Pinpoint the cell where the given text exists, returning its [x, y] midpoint coordinate. 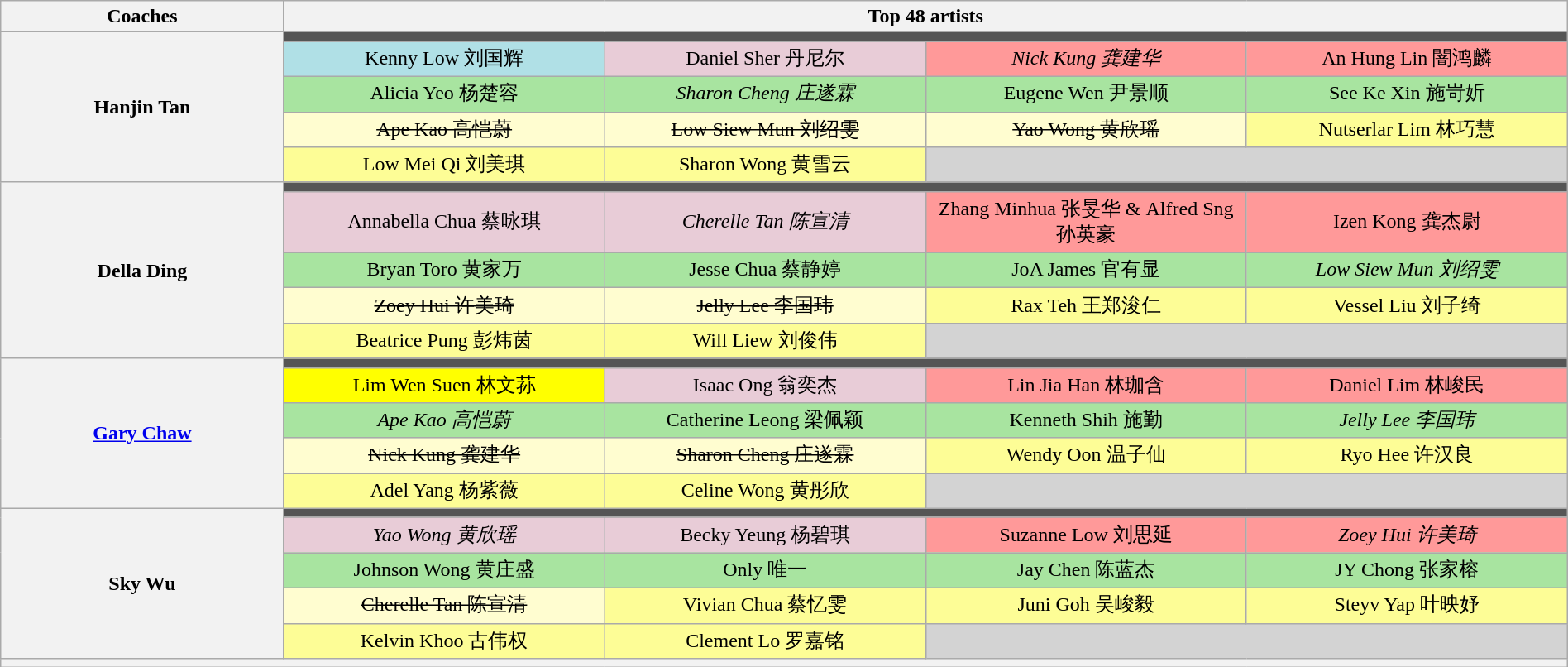
Rax Teh 王郑浚仁 [1086, 306]
Alicia Yeo 杨楚容 [444, 94]
Juni Goh 吴峻毅 [1086, 606]
Vivian Chua 蔡忆雯 [765, 606]
Ryo Hee 许汉良 [1407, 455]
Celine Wong 黄彤欣 [765, 492]
Jay Chen 陈蓝杰 [1086, 571]
Della Ding [142, 270]
Daniel Lim 林峻民 [1407, 386]
Will Liew 刘俊伟 [765, 341]
Hanjin Tan [142, 108]
Gary Chaw [142, 434]
Sky Wu [142, 583]
Top 48 artists [925, 17]
Izen Kong 龚杰尉 [1407, 222]
Vessel Liu 刘子绮 [1407, 306]
Annabella Chua 蔡咏琪 [444, 222]
Becky Yeung 杨碧琪 [765, 535]
Only 唯一 [765, 571]
See Ke Xin 施岢妡 [1407, 94]
An Hung Lin 闇鸿麟 [1407, 60]
JoA James 官有显 [1086, 270]
Lin Jia Han 林珈含 [1086, 386]
Clement Lo 罗嘉铭 [765, 641]
Low Mei Qi 刘美琪 [444, 166]
Beatrice Pung 彭炜茵 [444, 341]
Suzanne Low 刘思延 [1086, 535]
Kelvin Khoo 古伟权 [444, 641]
Steyv Yap 叶映妤 [1407, 606]
Catherine Leong 梁佩颖 [765, 420]
JY Chong 张家榕 [1407, 571]
Lim Wen Suen 林文荪 [444, 386]
Jesse Chua 蔡静婷 [765, 270]
Adel Yang 杨紫薇 [444, 492]
Daniel Sher 丹尼尔 [765, 60]
Eugene Wen 尹景顺 [1086, 94]
Nutserlar Lim 林巧慧 [1407, 129]
Zhang Minhua 张旻华 & Alfred Sng 孙英豪 [1086, 222]
Kenneth Shih 施勤 [1086, 420]
Wendy Oon 温子仙 [1086, 455]
Coaches [142, 17]
Kenny Low 刘国辉 [444, 60]
Sharon Wong 黄雪云 [765, 166]
Bryan Toro 黄家万 [444, 270]
Isaac Ong 翁奕杰 [765, 386]
Johnson Wong 黄庄盛 [444, 571]
